Pinpoint the cell where the given text exists, returning its [x, y] midpoint coordinate. 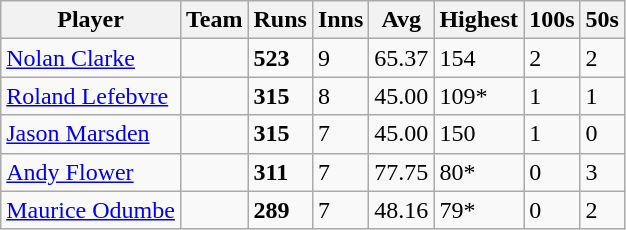
109* [479, 96]
Roland Lefebvre [91, 96]
77.75 [402, 172]
65.37 [402, 58]
523 [280, 58]
150 [479, 134]
154 [479, 58]
80* [479, 172]
3 [602, 172]
8 [340, 96]
311 [280, 172]
Jason Marsden [91, 134]
Nolan Clarke [91, 58]
79* [479, 210]
Runs [280, 20]
289 [280, 210]
Maurice Odumbe [91, 210]
Avg [402, 20]
48.16 [402, 210]
9 [340, 58]
Team [214, 20]
Highest [479, 20]
Inns [340, 20]
Player [91, 20]
Andy Flower [91, 172]
100s [552, 20]
50s [602, 20]
